Return (x, y) of the center of cell containing provided text 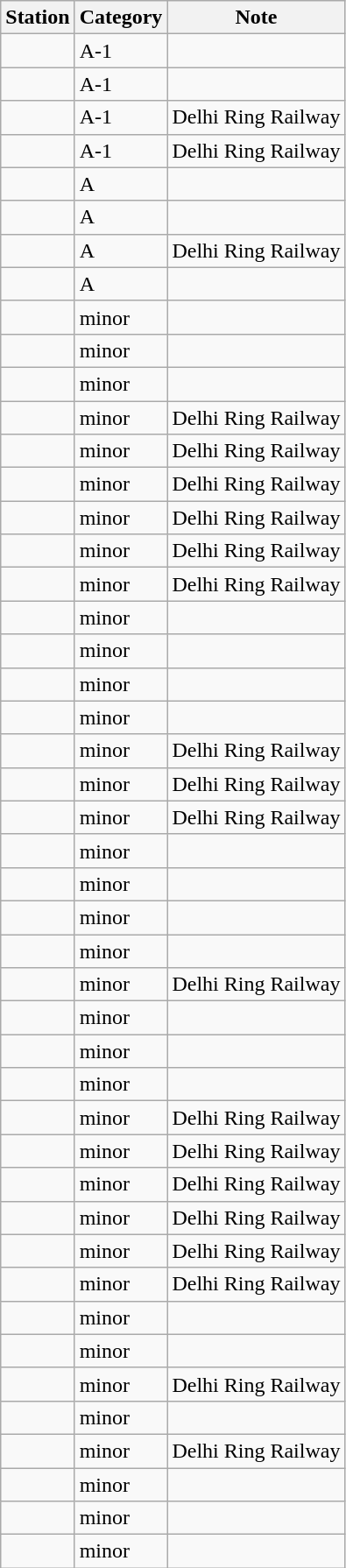
Category (121, 18)
Station (38, 18)
Note (256, 18)
